Identify which cell holds the provided text, then report its [X, Y] central coordinate. 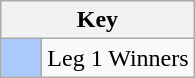
Key [98, 20]
Leg 1 Winners [118, 58]
